Locate the cell with the specified text and output its (x, y) center coordinate. 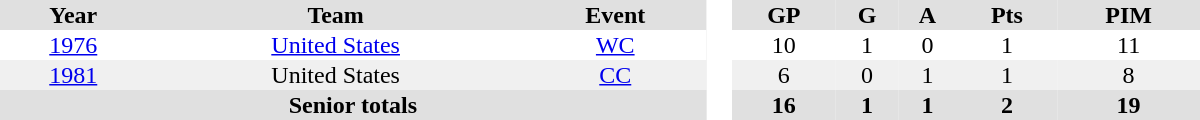
Event (616, 15)
8 (1128, 75)
19 (1128, 105)
Year (74, 15)
2 (1008, 105)
6 (784, 75)
1976 (74, 45)
GP (784, 15)
16 (784, 105)
Team (336, 15)
WC (616, 45)
Pts (1008, 15)
11 (1128, 45)
10 (784, 45)
Senior totals (353, 105)
CC (616, 75)
1981 (74, 75)
G (867, 15)
A (927, 15)
PIM (1128, 15)
